Capture the cell that displays the provided text and extract its (X, Y) central coordinate. 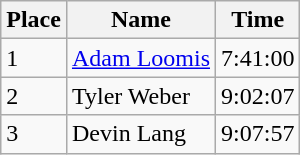
Tyler Weber (140, 96)
9:02:07 (258, 96)
Name (140, 20)
3 (34, 134)
9:07:57 (258, 134)
Devin Lang (140, 134)
Place (34, 20)
7:41:00 (258, 58)
2 (34, 96)
Adam Loomis (140, 58)
1 (34, 58)
Time (258, 20)
